Locate the cell with the specified text and output its (x, y) center coordinate. 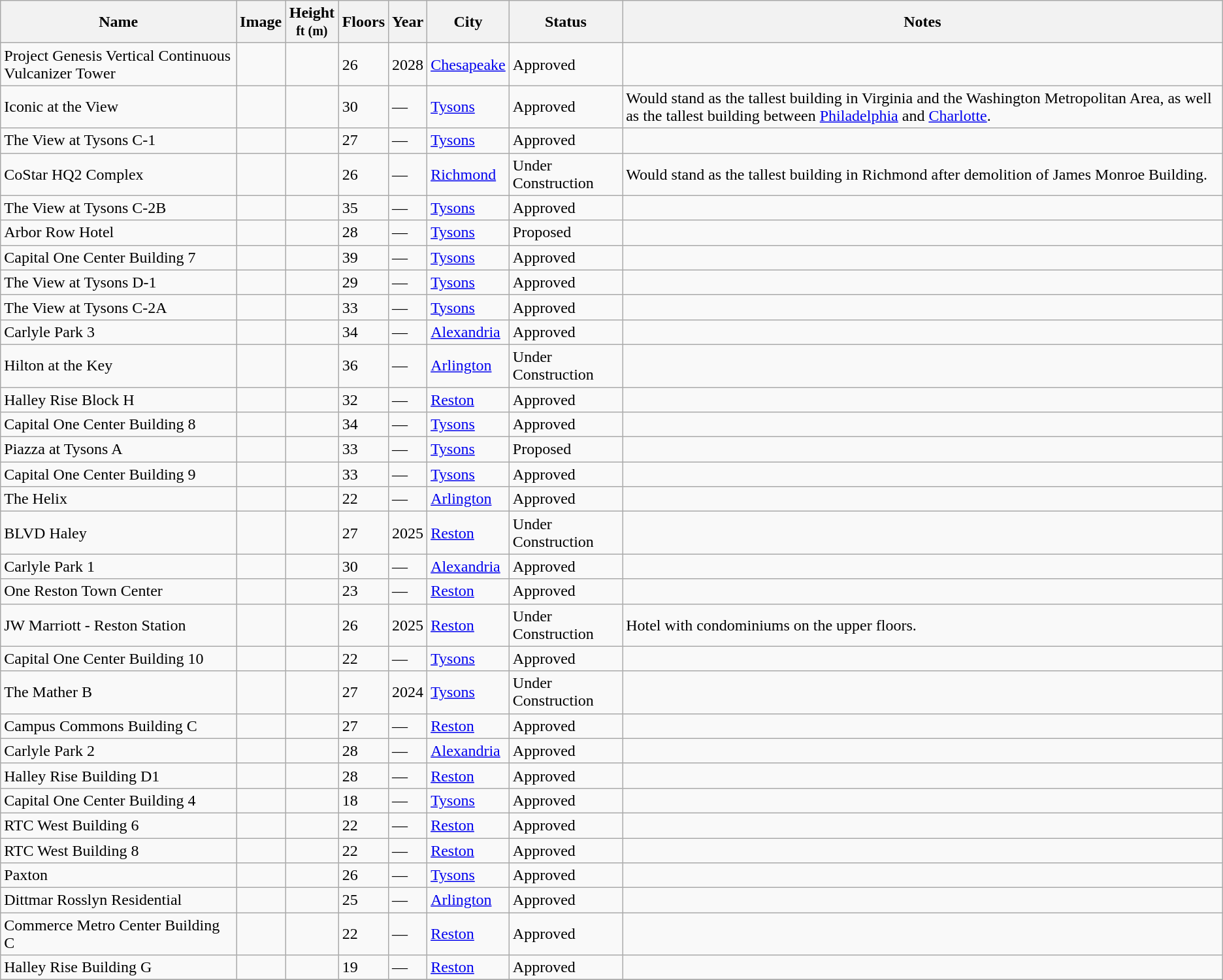
23 (363, 591)
Image (261, 22)
25 (363, 900)
RTC West Building 8 (119, 850)
Notes (922, 22)
Capital One Center Building 10 (119, 659)
The View at Tysons C-2A (119, 307)
Paxton (119, 875)
39 (363, 257)
2028 (408, 64)
Halley Rise Building D1 (119, 776)
Halley Rise Block H (119, 399)
Hotel with condominiums on the upper floors. (922, 625)
35 (363, 208)
Status (566, 22)
36 (363, 366)
Carlyle Park 1 (119, 566)
JW Marriott - Reston Station (119, 625)
Carlyle Park 2 (119, 751)
Iconic at the View (119, 107)
Capital One Center Building 4 (119, 800)
Carlyle Park 3 (119, 332)
The View at Tysons D-1 (119, 282)
Hilton at the Key (119, 366)
Would stand as the tallest building in Richmond after demolition of James Monroe Building. (922, 174)
Campus Commons Building C (119, 726)
Commerce Metro Center Building C (119, 934)
The Mather B (119, 693)
32 (363, 399)
The View at Tysons C-2B (119, 208)
One Reston Town Center (119, 591)
Chesapeake (468, 64)
Piazza at Tysons A (119, 449)
The View at Tysons C-1 (119, 140)
18 (363, 800)
Heightft (m) (312, 22)
City (468, 22)
CoStar HQ2 Complex (119, 174)
Capital One Center Building 7 (119, 257)
Halley Rise Building G (119, 968)
Name (119, 22)
Capital One Center Building 8 (119, 425)
Dittmar Rosslyn Residential (119, 900)
19 (363, 968)
Capital One Center Building 9 (119, 474)
Floors (363, 22)
Arbor Row Hotel (119, 233)
Project Genesis Vertical Continuous Vulcanizer Tower (119, 64)
Year (408, 22)
RTC West Building 6 (119, 825)
Richmond (468, 174)
The Helix (119, 499)
29 (363, 282)
BLVD Haley (119, 533)
2024 (408, 693)
